Identify which cell holds the provided text, then report its [x, y] central coordinate. 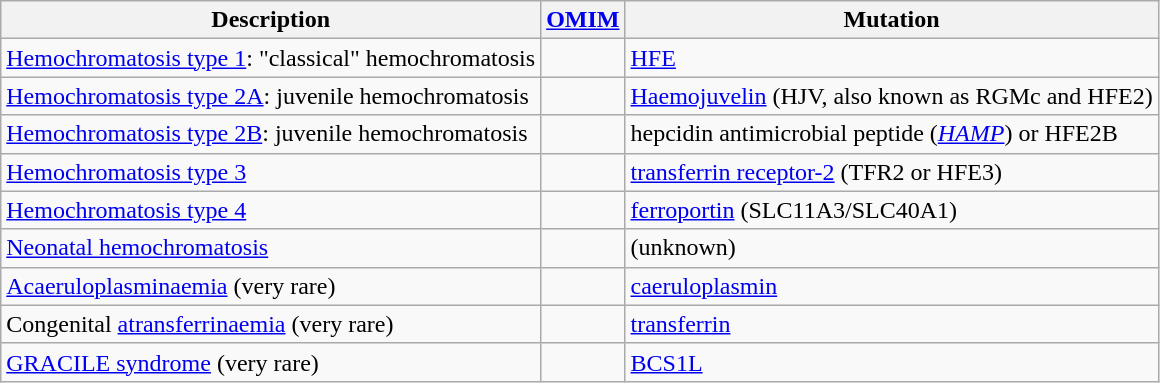
(unknown) [892, 248]
ferroportin (SLC11A3/SLC40A1) [892, 210]
GRACILE syndrome (very rare) [271, 362]
Hemochromatosis type 2A: juvenile hemochromatosis [271, 96]
caeruloplasmin [892, 286]
Hemochromatosis type 1: "classical" hemochromatosis [271, 58]
Neonatal hemochromatosis [271, 248]
Hemochromatosis type 2B: juvenile hemochromatosis [271, 134]
Congenital atransferrinaemia (very rare) [271, 324]
Haemojuvelin (HJV, also known as RGMc and HFE2) [892, 96]
transferrin [892, 324]
Mutation [892, 20]
Acaeruloplasminaemia (very rare) [271, 286]
HFE [892, 58]
Hemochromatosis type 3 [271, 172]
Hemochromatosis type 4 [271, 210]
Description [271, 20]
BCS1L [892, 362]
hepcidin antimicrobial peptide (HAMP) or HFE2B [892, 134]
OMIM [583, 20]
transferrin receptor-2 (TFR2 or HFE3) [892, 172]
